From the cell containing the given text, extract its center point as [X, Y] coordinate. 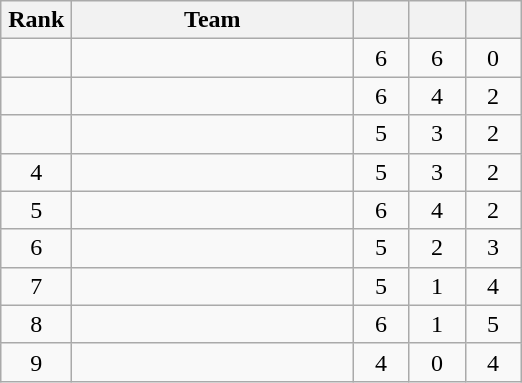
7 [36, 286]
9 [36, 362]
Team [212, 20]
8 [36, 324]
Rank [36, 20]
